Determine the (X, Y) coordinate at the center of the cell enclosing the given text.  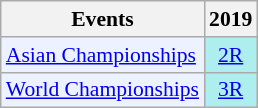
World Championships (102, 90)
2019 (230, 19)
Events (102, 19)
Asian Championships (102, 55)
3R (230, 90)
2R (230, 55)
